Search for the cell housing the specified text and yield its [X, Y] center coordinate. 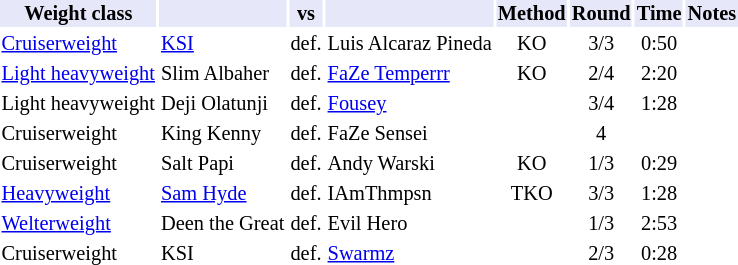
Method [532, 14]
3/4 [601, 104]
0:50 [659, 44]
Slim Albaher [222, 74]
Fousey [410, 104]
IAmThmpsn [410, 194]
2:20 [659, 74]
Deen the Great [222, 224]
FaZe Sensei [410, 134]
4 [601, 134]
King Kenny [222, 134]
Deji Olatunji [222, 104]
Welterweight [78, 224]
Time [659, 14]
Round [601, 14]
Heavyweight [78, 194]
Sam Hyde [222, 194]
2:53 [659, 224]
Notes [712, 14]
Evil Hero [410, 224]
Salt Papi [222, 164]
Andy Warski [410, 164]
Luis Alcaraz Pineda [410, 44]
0:29 [659, 164]
FaZe Temperrr [410, 74]
KSI [222, 44]
Weight class [78, 14]
vs [306, 14]
TKO [532, 194]
2/4 [601, 74]
